Pinpoint the cell where the given text exists, returning its [x, y] midpoint coordinate. 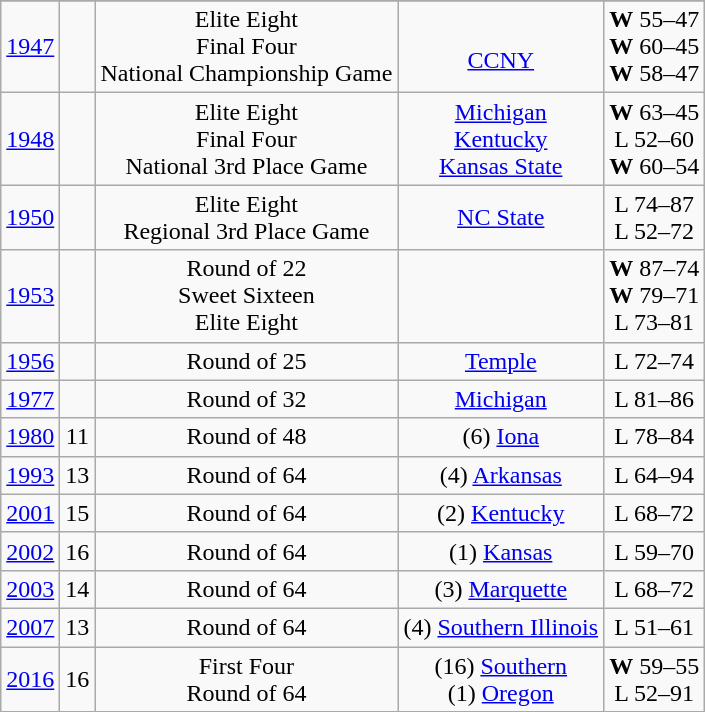
L 81–86 [654, 399]
2001 [30, 513]
W 63–45L 52–60W 60–54 [654, 139]
2007 [30, 627]
MichiganKentuckyKansas State [501, 139]
Round of 25 [246, 361]
15 [78, 513]
1953 [30, 296]
1977 [30, 399]
11 [78, 437]
(16) Southern(1) Oregon [501, 678]
L 59–70 [654, 551]
Elite EightRegional 3rd Place Game [246, 218]
W 55–47W 60–45W 58–47 [654, 47]
NC State [501, 218]
L 51–61 [654, 627]
W 59–55L 52–91 [654, 678]
(2) Kentucky [501, 513]
First FourRound of 64 [246, 678]
2016 [30, 678]
Round of 22Sweet SixteenElite Eight [246, 296]
1993 [30, 475]
Michigan [501, 399]
(1) Kansas [501, 551]
(3) Marquette [501, 589]
Elite EightFinal FourNational Championship Game [246, 47]
1947 [30, 47]
Temple [501, 361]
14 [78, 589]
L 72–74 [654, 361]
Elite EightFinal FourNational 3rd Place Game [246, 139]
2002 [30, 551]
(4) Southern Illinois [501, 627]
1956 [30, 361]
L 78–84 [654, 437]
1950 [30, 218]
1980 [30, 437]
2003 [30, 589]
W 87–74W 79–71L 73–81 [654, 296]
Round of 32 [246, 399]
(4) Arkansas [501, 475]
(6) Iona [501, 437]
CCNY [501, 47]
L 64–94 [654, 475]
Round of 48 [246, 437]
L 74–87L 52–72 [654, 218]
1948 [30, 139]
